Determine the [x, y] coordinate at the center of the cell enclosing the given text.  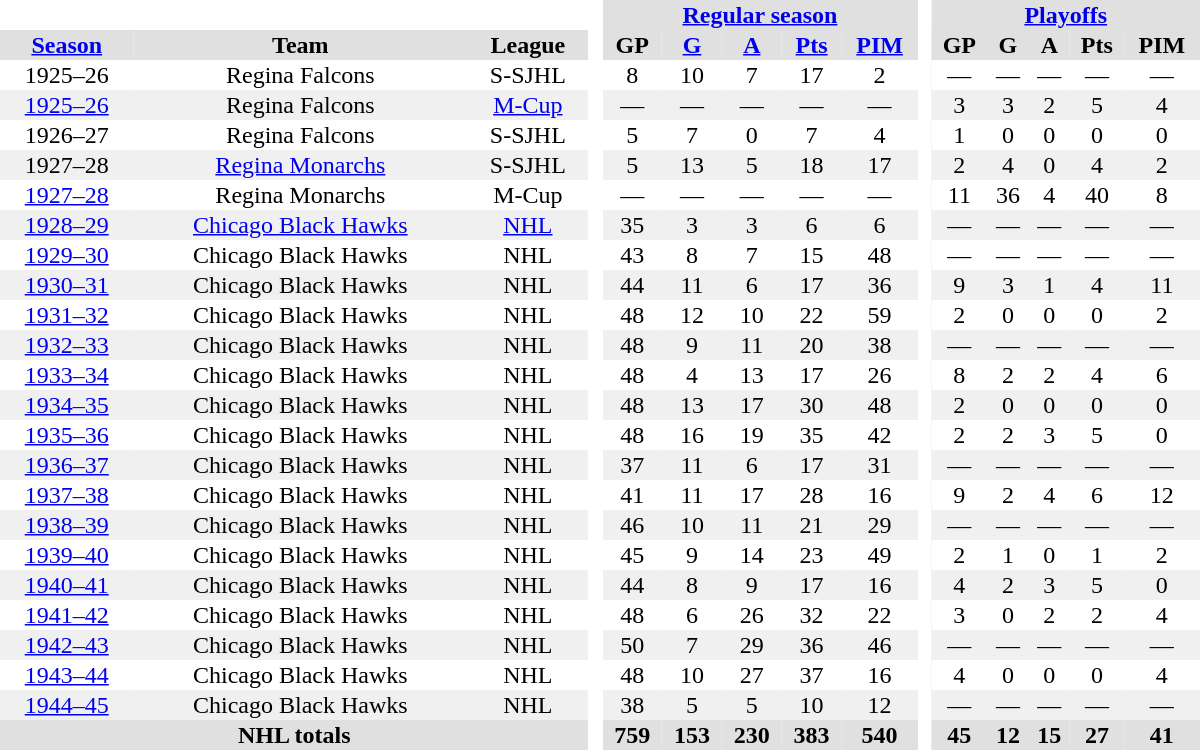
1940–41 [66, 585]
1931–32 [66, 315]
23 [812, 555]
42 [880, 435]
759 [632, 735]
1944–45 [66, 705]
59 [880, 315]
1937–38 [66, 495]
1938–39 [66, 525]
Regular season [760, 15]
21 [812, 525]
Playoffs [1066, 15]
1929–30 [66, 255]
30 [812, 405]
1936–37 [66, 465]
1928–29 [66, 225]
383 [812, 735]
1926–27 [66, 135]
Season [66, 45]
49 [880, 555]
230 [752, 735]
14 [752, 555]
43 [632, 255]
1934–35 [66, 405]
540 [880, 735]
1941–42 [66, 615]
NHL totals [294, 735]
19 [752, 435]
50 [632, 645]
20 [812, 345]
1930–31 [66, 285]
1942–43 [66, 645]
31 [880, 465]
1943–44 [66, 675]
153 [692, 735]
40 [1097, 195]
28 [812, 495]
32 [812, 615]
1935–36 [66, 435]
1939–40 [66, 555]
1933–34 [66, 375]
League [528, 45]
Team [300, 45]
1932–33 [66, 345]
18 [812, 165]
